Pinpoint the cell where the given text exists, returning its (x, y) midpoint coordinate. 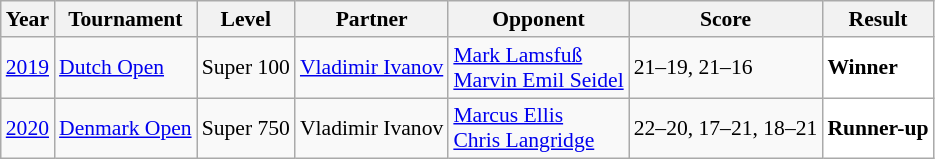
Super 750 (246, 128)
Year (28, 19)
Marcus Ellis Chris Langridge (538, 128)
2020 (28, 128)
Partner (372, 19)
Level (246, 19)
22–20, 17–21, 18–21 (726, 128)
Mark Lamsfuß Marvin Emil Seidel (538, 68)
Tournament (126, 19)
Opponent (538, 19)
Result (878, 19)
21–19, 21–16 (726, 68)
Denmark Open (126, 128)
Super 100 (246, 68)
Winner (878, 68)
Score (726, 19)
Runner-up (878, 128)
2019 (28, 68)
Dutch Open (126, 68)
